Return the (x, y) coordinate for the center point of the cell that contains the specified text.  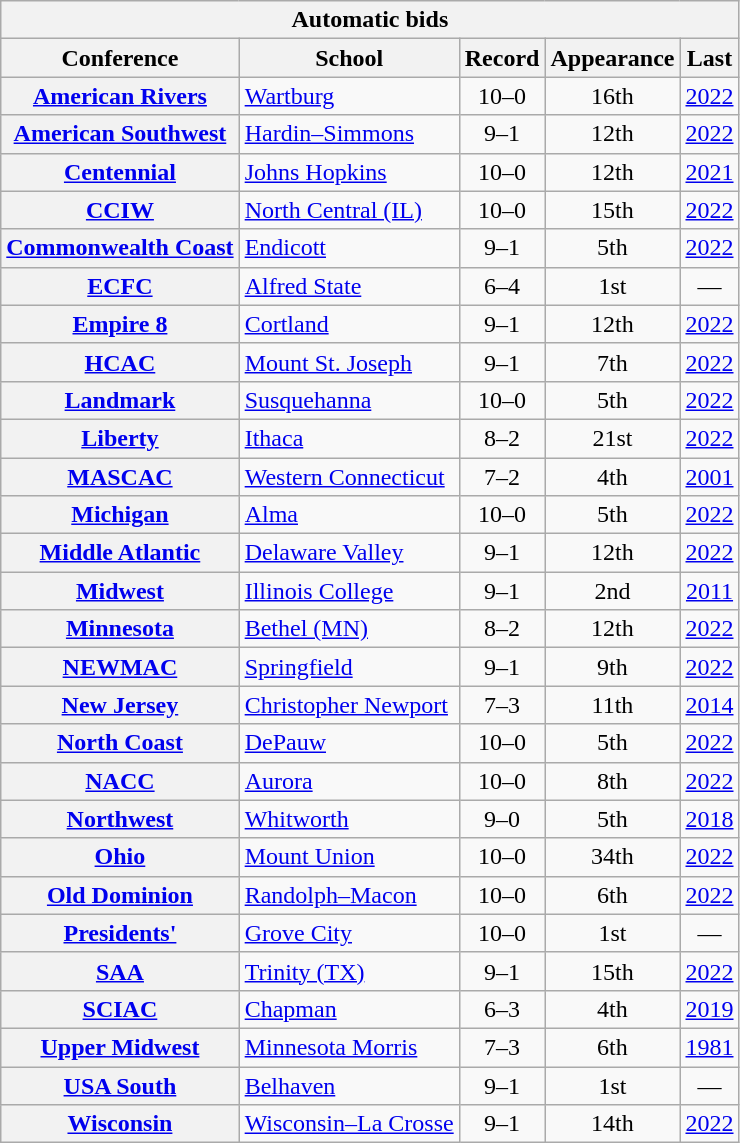
Whitworth (349, 819)
Midwest (120, 591)
Susquehanna (349, 400)
Springfield (349, 667)
2nd (612, 591)
Illinois College (349, 591)
USA South (120, 1085)
School (349, 58)
Empire 8 (120, 324)
SCIAC (120, 1009)
7th (612, 362)
11th (612, 705)
14th (612, 1124)
21st (612, 438)
Trinity (TX) (349, 971)
North Coast (120, 743)
Western Connecticut (349, 477)
Bethel (MN) (349, 629)
NEWMAC (120, 667)
North Central (IL) (349, 210)
Middle Atlantic (120, 553)
Appearance (612, 58)
Northwest (120, 819)
2001 (710, 477)
9–0 (502, 819)
Belhaven (349, 1085)
Minnesota (120, 629)
Presidents' (120, 933)
NACC (120, 781)
Automatic bids (370, 20)
HCAC (120, 362)
Cortland (349, 324)
Liberty (120, 438)
Ithaca (349, 438)
New Jersey (120, 705)
2014 (710, 705)
2018 (710, 819)
2019 (710, 1009)
Grove City (349, 933)
Last (710, 58)
Minnesota Morris (349, 1047)
Centennial (120, 172)
Ohio (120, 857)
Michigan (120, 515)
6–3 (502, 1009)
Johns Hopkins (349, 172)
Endicott (349, 248)
2021 (710, 172)
DePauw (349, 743)
34th (612, 857)
Commonwealth Coast (120, 248)
Delaware Valley (349, 553)
Record (502, 58)
8th (612, 781)
Wisconsin–La Crosse (349, 1124)
Aurora (349, 781)
1981 (710, 1047)
Randolph–Macon (349, 895)
Christopher Newport (349, 705)
16th (612, 96)
2011 (710, 591)
Chapman (349, 1009)
American Rivers (120, 96)
Upper Midwest (120, 1047)
6–4 (502, 286)
American Southwest (120, 134)
Old Dominion (120, 895)
MASCAC (120, 477)
Mount Union (349, 857)
Landmark (120, 400)
Wisconsin (120, 1124)
Wartburg (349, 96)
7–2 (502, 477)
Hardin–Simmons (349, 134)
Mount St. Joseph (349, 362)
9th (612, 667)
CCIW (120, 210)
Alma (349, 515)
ECFC (120, 286)
Alfred State (349, 286)
SAA (120, 971)
Conference (120, 58)
